Scan for the cell matching the given text and deliver its (X, Y) coordinate at center. 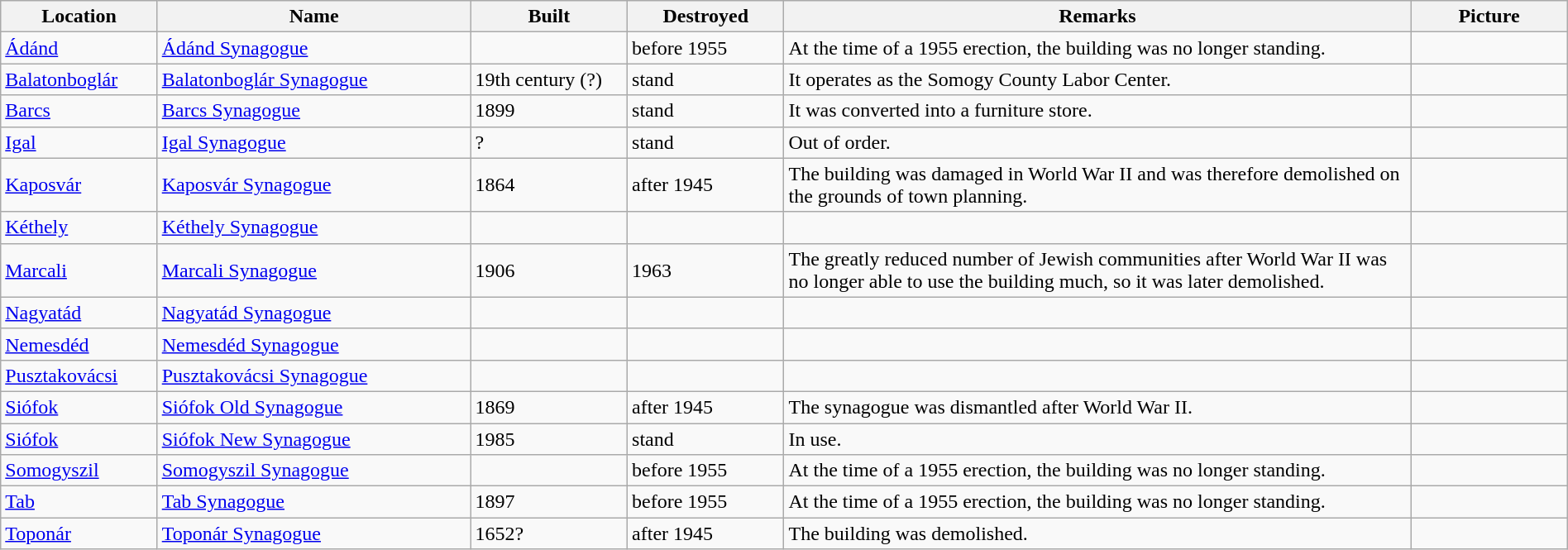
19th century (?) (549, 79)
The building was demolished. (1097, 533)
Igal Synagogue (314, 142)
Nagyatád (79, 313)
Built (549, 17)
1985 (549, 439)
Picture (1489, 17)
Out of order. (1097, 142)
Igal (79, 142)
The greatly reduced number of Jewish communities after World War II was no longer able to use the building much, so it was later demolished. (1097, 270)
Remarks (1097, 17)
1906 (549, 270)
Destroyed (706, 17)
Balatonboglár (79, 79)
Marcali Synagogue (314, 270)
Nemesdéd (79, 344)
Ádánd (79, 48)
Marcali (79, 270)
Tab (79, 502)
1963 (706, 270)
1899 (549, 111)
It was converted into a furniture store. (1097, 111)
1652? (549, 533)
Barcs Synagogue (314, 111)
Ádánd Synagogue (314, 48)
Nemesdéd Synagogue (314, 344)
Somogyszil (79, 471)
Kéthely (79, 227)
Toponár Synagogue (314, 533)
Kéthely Synagogue (314, 227)
Barcs (79, 111)
Siófok New Synagogue (314, 439)
Pusztakovácsi (79, 375)
It operates as the Somogy County Labor Center. (1097, 79)
Nagyatád Synagogue (314, 313)
Balatonboglár Synagogue (314, 79)
The building was damaged in World War II and was therefore demolished on the grounds of town planning. (1097, 185)
The synagogue was dismantled after World War II. (1097, 407)
Somogyszil Synagogue (314, 471)
Pusztakovácsi Synagogue (314, 375)
1869 (549, 407)
Location (79, 17)
Kaposvár Synagogue (314, 185)
Siófok Old Synagogue (314, 407)
In use. (1097, 439)
Name (314, 17)
1864 (549, 185)
Kaposvár (79, 185)
1897 (549, 502)
? (549, 142)
Tab Synagogue (314, 502)
Toponár (79, 533)
